Extract the (x, y) coordinate from the center of the cell holding the provided text.  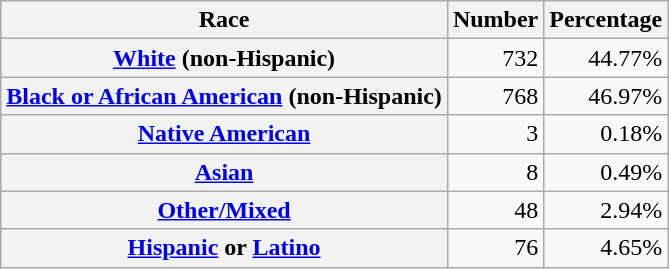
Other/Mixed (224, 210)
768 (495, 96)
Asian (224, 172)
44.77% (606, 58)
732 (495, 58)
Percentage (606, 20)
Hispanic or Latino (224, 248)
Race (224, 20)
76 (495, 248)
48 (495, 210)
0.49% (606, 172)
46.97% (606, 96)
White (non-Hispanic) (224, 58)
Native American (224, 134)
Black or African American (non-Hispanic) (224, 96)
4.65% (606, 248)
2.94% (606, 210)
3 (495, 134)
0.18% (606, 134)
Number (495, 20)
8 (495, 172)
